From the cell containing the given text, extract its center point as (x, y) coordinate. 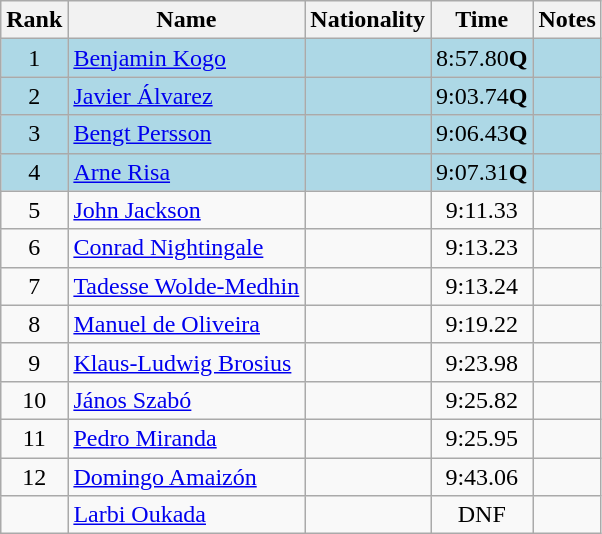
7 (34, 286)
11 (34, 438)
Arne Risa (186, 172)
Tadesse Wolde-Medhin (186, 286)
9 (34, 362)
2 (34, 96)
10 (34, 400)
Notes (567, 20)
Nationality (368, 20)
9:23.98 (482, 362)
4 (34, 172)
John Jackson (186, 210)
3 (34, 134)
János Szabó (186, 400)
9:03.74Q (482, 96)
9:06.43Q (482, 134)
Javier Álvarez (186, 96)
Name (186, 20)
DNF (482, 515)
9:13.24 (482, 286)
9:13.23 (482, 248)
6 (34, 248)
9:11.33 (482, 210)
Domingo Amaizón (186, 477)
12 (34, 477)
9:25.95 (482, 438)
Bengt Persson (186, 134)
Pedro Miranda (186, 438)
Klaus-Ludwig Brosius (186, 362)
Conrad Nightingale (186, 248)
9:19.22 (482, 324)
Larbi Oukada (186, 515)
9:25.82 (482, 400)
Manuel de Oliveira (186, 324)
9:43.06 (482, 477)
8:57.80Q (482, 58)
5 (34, 210)
Rank (34, 20)
8 (34, 324)
1 (34, 58)
Time (482, 20)
9:07.31Q (482, 172)
Benjamin Kogo (186, 58)
